Capture the cell that displays the provided text and extract its [X, Y] central coordinate. 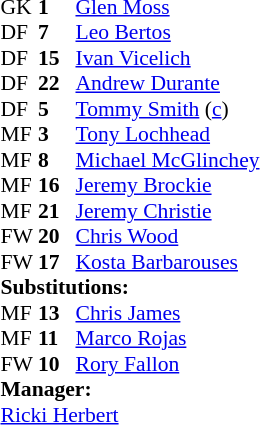
Jeremy Brockie [167, 185]
Ivan Vicelich [167, 58]
Leo Bertos [167, 33]
21 [57, 211]
11 [57, 339]
13 [57, 313]
Substitutions: [130, 287]
Tony Lochhead [167, 135]
3 [57, 135]
16 [57, 185]
Andrew Durante [167, 83]
17 [57, 262]
Jeremy Christie [167, 211]
7 [57, 33]
5 [57, 109]
15 [57, 58]
Kosta Barbarouses [167, 262]
8 [57, 160]
Manager: [130, 389]
22 [57, 83]
10 [57, 364]
20 [57, 237]
Tommy Smith (c) [167, 109]
Marco Rojas [167, 339]
Michael McGlinchey [167, 160]
Rory Fallon [167, 364]
Chris James [167, 313]
Chris Wood [167, 237]
